Detect which cell encompasses the target text, then output its [X, Y] center coordinate. 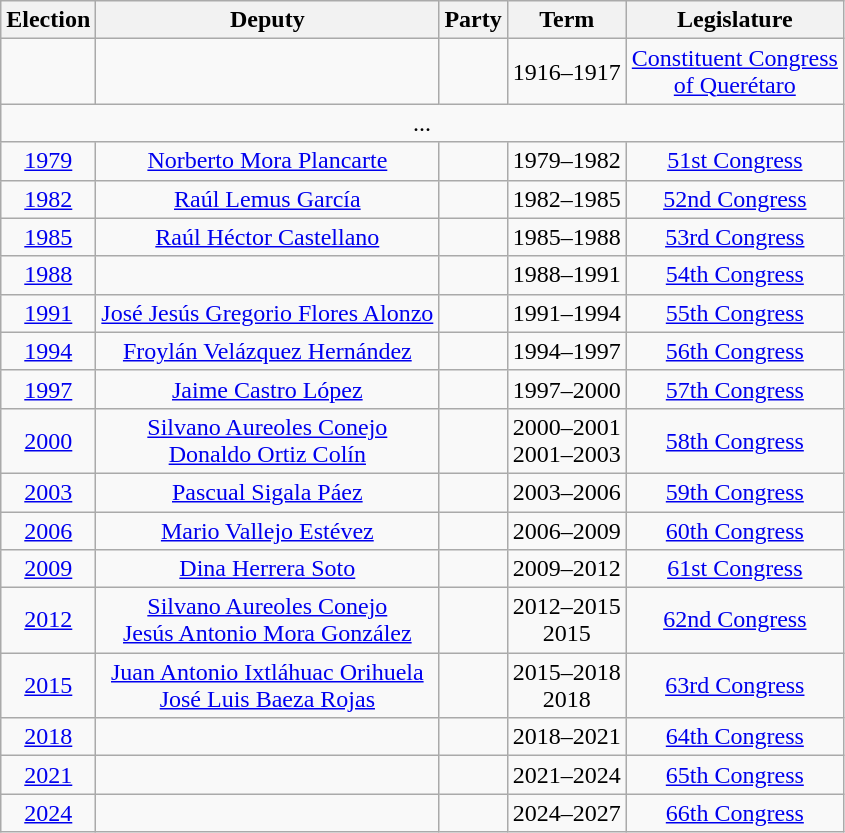
Juan Antonio Ixtláhuac OrihuelaJosé Luis Baeza Rojas [268, 686]
2024 [48, 813]
60th Congress [734, 531]
2024–2027 [566, 813]
64th Congress [734, 737]
Election [48, 20]
1988–1991 [566, 275]
55th Congress [734, 313]
2015 [48, 686]
59th Congress [734, 492]
52nd Congress [734, 199]
2021–2024 [566, 775]
1979–1982 [566, 161]
2003 [48, 492]
Pascual Sigala Páez [268, 492]
51st Congress [734, 161]
Dina Herrera Soto [268, 569]
1988 [48, 275]
1991–1994 [566, 313]
2003–2006 [566, 492]
Term [566, 20]
2015–20182018 [566, 686]
1997–2000 [566, 389]
Silvano Aureoles ConejoDonaldo Ortiz Colín [268, 440]
63rd Congress [734, 686]
2006–2009 [566, 531]
José Jesús Gregorio Flores Alonzo [268, 313]
2000–20012001–2003 [566, 440]
2012 [48, 620]
... [422, 123]
2012–20152015 [566, 620]
2018–2021 [566, 737]
62nd Congress [734, 620]
Legislature [734, 20]
1982 [48, 199]
1997 [48, 389]
56th Congress [734, 351]
1985 [48, 237]
2018 [48, 737]
Deputy [268, 20]
2009–2012 [566, 569]
1982–1985 [566, 199]
54th Congress [734, 275]
Raúl Héctor Castellano [268, 237]
1916–1917 [566, 72]
65th Congress [734, 775]
61st Congress [734, 569]
Raúl Lemus García [268, 199]
Froylán Velázquez Hernández [268, 351]
2000 [48, 440]
Party [473, 20]
Norberto Mora Plancarte [268, 161]
1991 [48, 313]
1994 [48, 351]
Constituent Congressof Querétaro [734, 72]
2006 [48, 531]
2009 [48, 569]
66th Congress [734, 813]
1979 [48, 161]
Silvano Aureoles ConejoJesús Antonio Mora González [268, 620]
2021 [48, 775]
53rd Congress [734, 237]
1985–1988 [566, 237]
1994–1997 [566, 351]
57th Congress [734, 389]
Mario Vallejo Estévez [268, 531]
58th Congress [734, 440]
Jaime Castro López [268, 389]
